Identify which cell holds the provided text, then report its [x, y] central coordinate. 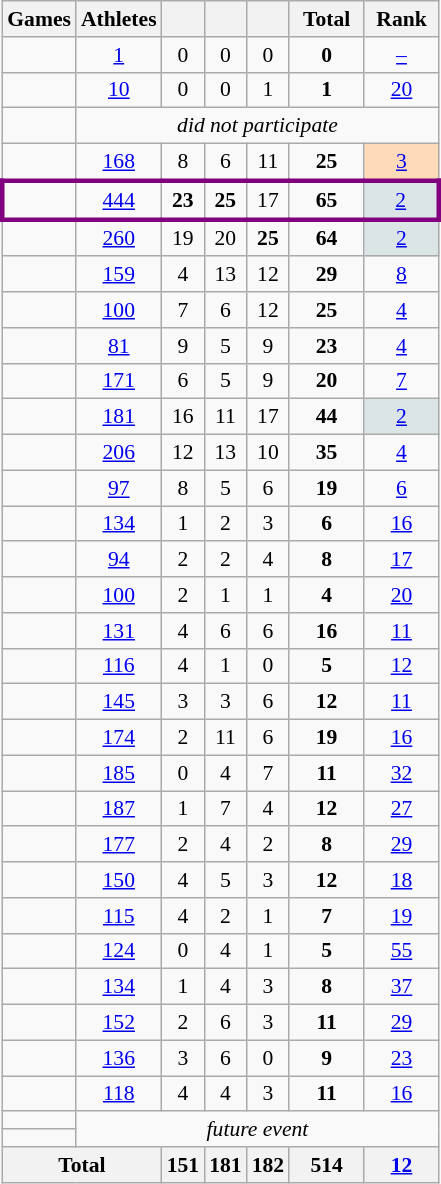
18 [402, 880]
97 [119, 488]
206 [119, 453]
159 [119, 275]
514 [326, 1165]
152 [119, 1023]
55 [402, 951]
116 [119, 666]
182 [268, 1165]
Games [39, 19]
124 [119, 951]
37 [402, 987]
118 [119, 1094]
136 [119, 1058]
444 [119, 200]
27 [402, 809]
65 [326, 200]
32 [402, 773]
174 [119, 738]
150 [119, 880]
81 [119, 346]
35 [326, 453]
did not participate [258, 126]
151 [184, 1165]
187 [119, 809]
171 [119, 381]
Athletes [119, 19]
Rank [402, 19]
185 [119, 773]
64 [326, 238]
115 [119, 916]
168 [119, 162]
– [402, 55]
177 [119, 845]
44 [326, 417]
94 [119, 560]
145 [119, 702]
260 [119, 238]
future event [258, 1130]
131 [119, 631]
